From the cell containing the given text, extract its center point as (X, Y) coordinate. 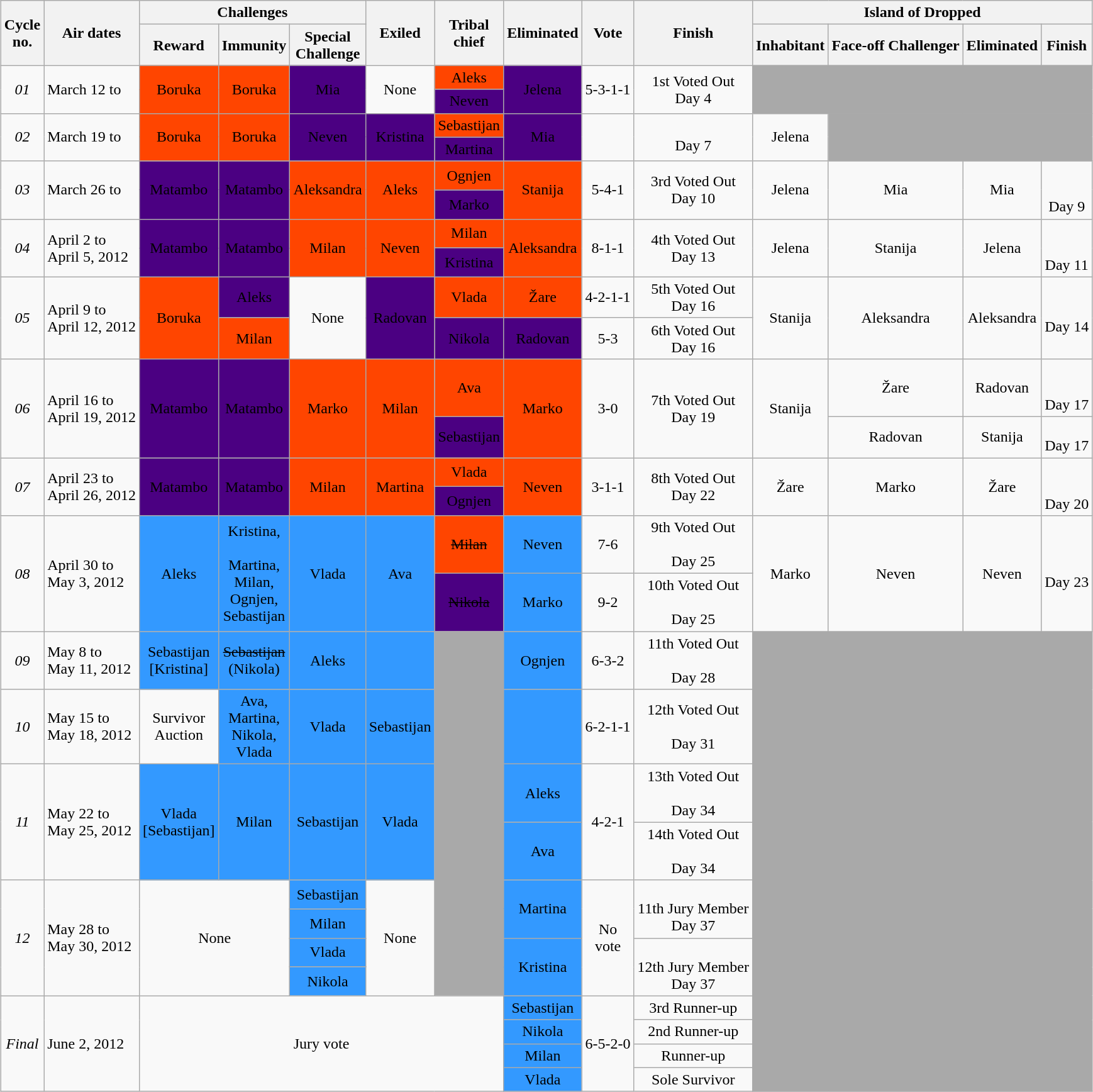
Ava,Martina,Nikola,Vlada (254, 727)
8-1-1 (608, 248)
April 2 toApril 5, 2012 (92, 248)
9th Voted OutDay 25 (693, 545)
SurvivorAuction (179, 727)
10th Voted OutDay 25 (693, 603)
11th Voted OutDay 28 (693, 660)
02 (22, 137)
03 (22, 190)
6-2-1-1 (608, 727)
1st Voted OutDay 4 (693, 89)
Day 9 (1067, 190)
11th Jury MemberDay 37 (693, 909)
Face-off Challenger (896, 45)
Day 11 (1067, 248)
Day 7 (693, 137)
Vlada[Sebastijan] (179, 822)
3-0 (608, 408)
Exiled (400, 33)
07 (22, 487)
March 19 to (92, 137)
Challenges (252, 13)
04 (22, 248)
Day 23 (1067, 574)
Sebastijan(Nikola) (254, 660)
4-2-1 (608, 822)
May 8 toMay 11, 2012 (92, 660)
Sole Survivor (693, 1079)
Cycleno. (22, 33)
3rd Voted OutDay 10 (693, 190)
Vote (608, 33)
2nd Runner-up (693, 1032)
6-3-2 (608, 660)
10 (22, 727)
April 30 toMay 3, 2012 (92, 574)
Inhabitant (790, 45)
June 2, 2012 (92, 1044)
5-3-1-1 (608, 89)
4th Voted OutDay 13 (693, 248)
01 (22, 89)
May 28 toMay 30, 2012 (92, 938)
14th Voted OutDay 34 (693, 851)
3-1-1 (608, 487)
5-4-1 (608, 190)
5-3 (608, 338)
May 15 toMay 18, 2012 (92, 727)
09 (22, 660)
06 (22, 408)
11 (22, 822)
May 22 toMay 25, 2012 (92, 822)
Sebastijan[Kristina] (179, 660)
April 9 toApril 12, 2012 (92, 318)
April 16 toApril 19, 2012 (92, 408)
Final (22, 1044)
Island of Dropped (922, 13)
Tribalchief (469, 33)
Air dates (92, 33)
9-2 (608, 603)
12th Jury MemberDay 37 (693, 967)
3rd Runner-up (693, 1008)
4-2-1-1 (608, 297)
5th Voted OutDay 16 (693, 297)
Day 20 (1067, 487)
Runner-up (693, 1056)
7th Voted OutDay 19 (693, 408)
Novote (608, 938)
Reward (179, 45)
7-6 (608, 545)
12th Voted OutDay 31 (693, 727)
12 (22, 938)
13th Voted OutDay 34 (693, 793)
Day 14 (1067, 318)
April 23 toApril 26, 2012 (92, 487)
March 26 to (92, 190)
08 (22, 574)
SpecialChallenge (328, 45)
March 12 to (92, 89)
05 (22, 318)
Kristina,Martina,Milan,Ognjen,Sebastijan (254, 574)
6th Voted OutDay 16 (693, 338)
8th Voted OutDay 22 (693, 487)
Immunity (254, 45)
6-5-2-0 (608, 1044)
Jury vote (321, 1044)
